Determine the [x, y] coordinate at the center of the cell enclosing the given text.  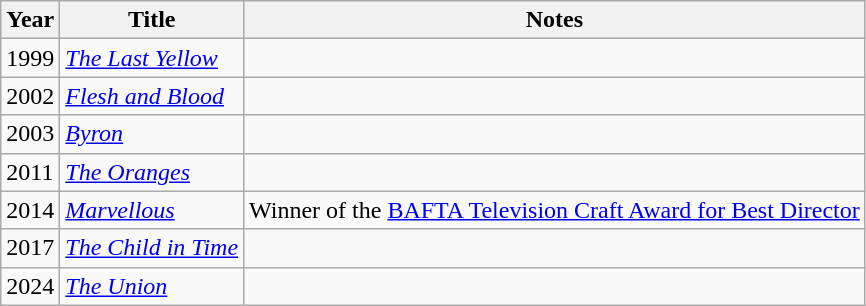
Marvellous [152, 210]
Byron [152, 134]
2024 [30, 286]
2014 [30, 210]
The Last Yellow [152, 58]
The Child in Time [152, 248]
2011 [30, 172]
1999 [30, 58]
The Union [152, 286]
The Oranges [152, 172]
Year [30, 20]
2017 [30, 248]
Winner of the BAFTA Television Craft Award for Best Director [555, 210]
Notes [555, 20]
Title [152, 20]
2003 [30, 134]
Flesh and Blood [152, 96]
2002 [30, 96]
